From the cell containing the given text, extract its center point as [x, y] coordinate. 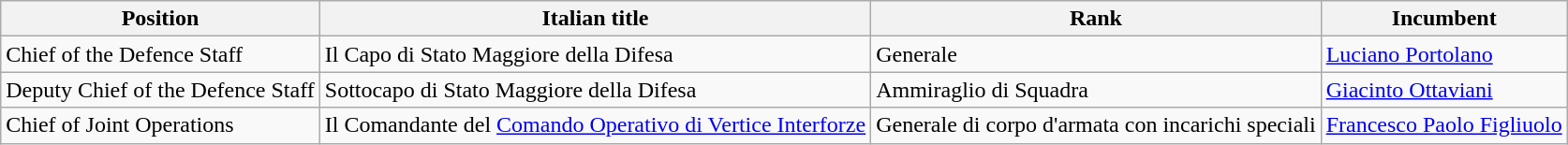
Rank [1096, 19]
Giacinto Ottaviani [1444, 90]
Chief of the Defence Staff [160, 54]
Luciano Portolano [1444, 54]
Chief of Joint Operations [160, 125]
Italian title [595, 19]
Generale [1096, 54]
Generale di corpo d'armata con incarichi speciali [1096, 125]
Deputy Chief of the Defence Staff [160, 90]
Position [160, 19]
Sottocapo di Stato Maggiore della Difesa [595, 90]
Francesco Paolo Figliuolo [1444, 125]
Il Comandante del Comando Operativo di Vertice Interforze [595, 125]
Incumbent [1444, 19]
Ammiraglio di Squadra [1096, 90]
Il Capo di Stato Maggiore della Difesa [595, 54]
